Identify which cell holds the provided text, then report its (x, y) central coordinate. 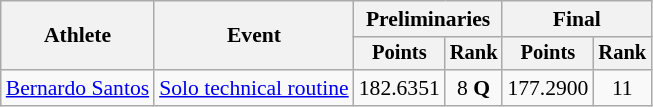
Final (576, 19)
177.2900 (548, 88)
Preliminaries (428, 19)
Athlete (78, 36)
Solo technical routine (254, 88)
Bernardo Santos (78, 88)
8 Q (474, 88)
11 (622, 88)
182.6351 (400, 88)
Event (254, 36)
